Return the [X, Y] coordinate for the center point of the cell that contains the specified text.  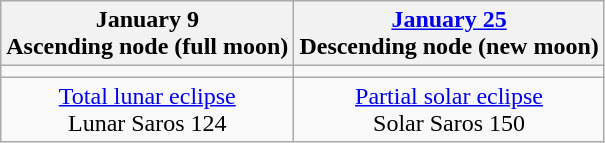
January 9Ascending node (full moon) [148, 34]
Partial solar eclipseSolar Saros 150 [449, 110]
January 25Descending node (new moon) [449, 34]
Total lunar eclipseLunar Saros 124 [148, 110]
